Locate the cell with the specified text and output its [X, Y] center coordinate. 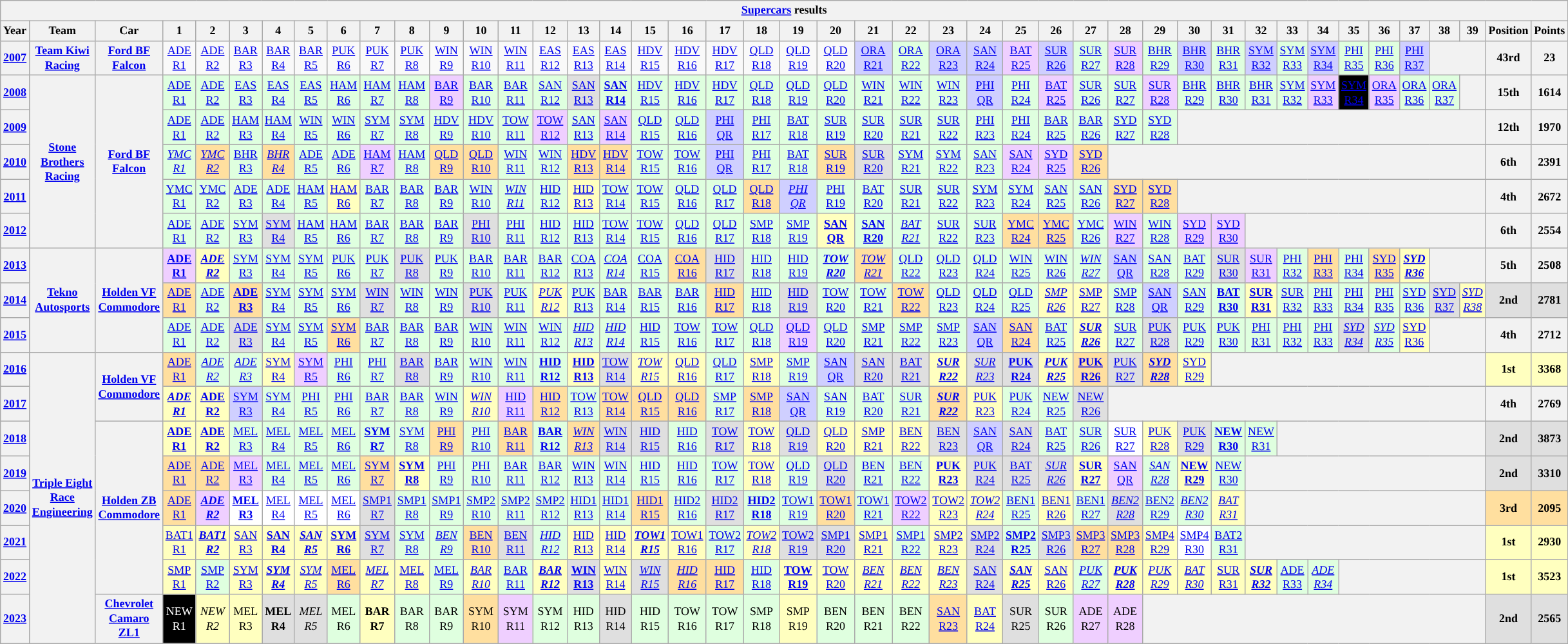
2672 [1550, 197]
PHIR36 [1384, 58]
SYDR37 [1444, 300]
30 [1194, 31]
COAR16 [687, 266]
SMPR23 [948, 335]
25 [1021, 31]
SMP1R8 [412, 508]
SYDR26 [1091, 162]
TOW1R19 [798, 508]
HID2R17 [725, 508]
BAT1R2 [213, 542]
Supercars results [785, 10]
EASR3 [246, 93]
PHIR37 [1415, 58]
34 [1323, 31]
2554 [1550, 231]
2019 [15, 473]
3873 [1550, 438]
BARR14 [616, 300]
TOWR19 [798, 577]
PHIR19 [836, 197]
TOW2R23 [948, 508]
20 [836, 31]
Triple Eight Race Engineering [62, 498]
Points [1550, 31]
MELR7 [378, 577]
PHIR7 [378, 369]
HID1R14 [616, 508]
BARR25 [1056, 127]
SMP1R9 [446, 508]
ORAR36 [1415, 93]
15 [649, 31]
BAT1R1 [179, 542]
12th [1509, 127]
QLDR10 [481, 162]
7 [378, 31]
1 [179, 31]
2020 [15, 508]
32 [1261, 31]
BENR10 [481, 542]
SMPR22 [911, 335]
28 [1125, 31]
BATR31 [1229, 508]
26 [1056, 31]
4 [278, 31]
ORAR35 [1384, 93]
29 [1160, 31]
MELR9 [446, 577]
13 [584, 31]
SMP2R24 [984, 542]
PUKR11 [515, 300]
BEN2R30 [1194, 508]
SMPR27 [1091, 300]
2021 [15, 542]
3368 [1550, 369]
SYDR30 [1229, 231]
ADER34 [1323, 577]
36 [1384, 31]
HID2R16 [687, 508]
SMPR1 [179, 577]
2017 [15, 404]
TOW1R20 [836, 508]
BEN1R26 [1056, 508]
ADER4 [278, 197]
5th [1509, 266]
TOW2R19 [798, 542]
SMP4R29 [1160, 542]
24 [984, 31]
TOW1R16 [687, 542]
18 [761, 31]
SMPR2 [213, 577]
27 [1091, 31]
Chevrolet Camaro ZL1 [129, 619]
COAR14 [616, 266]
SANR5 [311, 542]
TOW2R22 [911, 508]
TOW2R17 [725, 542]
BENR20 [836, 619]
ADER6 [344, 162]
SMPR28 [1125, 300]
BHRR4 [278, 162]
19 [798, 31]
EASR4 [278, 93]
31 [1229, 31]
2011 [15, 197]
SYDR34 [1354, 335]
NEWR29 [1194, 473]
NEWR25 [1056, 404]
ORAR37 [1444, 93]
BARR3 [246, 58]
BARR5 [311, 58]
BEN1R27 [1091, 508]
HDVR10 [481, 127]
2391 [1550, 162]
WINR28 [1160, 231]
YMCR25 [1056, 231]
HAMR3 [246, 127]
WINR26 [1056, 266]
SMP1R20 [836, 542]
WINR8 [412, 300]
HID1R13 [584, 508]
HDVR14 [616, 162]
2008 [15, 93]
3 [246, 31]
NEWR1 [179, 619]
Team Kiwi Racing [62, 58]
ADER33 [1292, 577]
2015 [15, 335]
WINR5 [311, 127]
2023 [15, 619]
SMP3R28 [1125, 542]
33 [1292, 31]
QLDR25 [1021, 300]
BATR24 [984, 619]
2781 [1550, 300]
BARR4 [278, 58]
SYMR22 [948, 162]
3523 [1550, 577]
15th [1509, 93]
SMP3R26 [1056, 542]
1614 [1550, 93]
SYMR21 [911, 162]
8 [412, 31]
EASR5 [311, 93]
Position [1509, 31]
HIDR11 [515, 404]
SMP1R21 [873, 542]
37 [1415, 31]
BHRR3 [246, 162]
Holden ZB Commodore [129, 507]
NEWR2 [213, 619]
WINR23 [948, 93]
SYMR11 [515, 619]
TOWR22 [911, 300]
SANR4 [278, 542]
MELR8 [412, 577]
SYDR38 [1473, 300]
YMCR24 [1021, 231]
2013 [15, 266]
SMPR26 [1056, 300]
2930 [1550, 542]
10 [481, 31]
2016 [15, 369]
TOWR13 [584, 404]
2018 [15, 438]
16 [687, 31]
WINR25 [1021, 266]
14 [616, 31]
BEN2R28 [1125, 508]
NEWR31 [1261, 438]
HID2R18 [761, 508]
2 [213, 31]
ADER5 [311, 162]
PHIR31 [1261, 335]
SMP2R23 [948, 542]
Year [15, 31]
WINR7 [378, 300]
SMP3R27 [1091, 542]
ORAR21 [873, 58]
9 [446, 31]
6 [344, 31]
HDVR13 [584, 162]
2022 [15, 577]
2769 [1550, 404]
PHIR23 [984, 127]
22 [911, 31]
WINR22 [911, 93]
SYMR10 [481, 619]
WINR6 [344, 127]
BENR11 [515, 542]
SMP2R11 [515, 508]
SANR3 [246, 542]
ORAR22 [911, 58]
38 [1444, 31]
BEN1R25 [1021, 508]
3310 [1550, 473]
SMP2R10 [481, 508]
WINR21 [873, 93]
2565 [1550, 619]
TOW2R24 [984, 508]
17 [725, 31]
2009 [15, 127]
SYMR24 [1021, 197]
2712 [1550, 335]
PUKR25 [1056, 369]
TOW1R21 [873, 508]
PHIR11 [515, 231]
SYDR25 [1056, 162]
SYMR23 [984, 197]
BARR26 [1091, 127]
NEWR26 [1091, 404]
Team [62, 31]
39 [1473, 31]
SMP1R7 [378, 508]
HID1R15 [649, 508]
QLDR22 [911, 266]
BARR15 [649, 300]
BEN2R29 [1160, 508]
SURR25 [1021, 619]
TOW1R15 [649, 542]
SURR30 [1229, 266]
SMP2R25 [1021, 542]
QLDR9 [446, 162]
SMP1R22 [911, 542]
HDVR9 [446, 127]
Tekno Autosports [62, 300]
35 [1354, 31]
PUKR30 [1229, 335]
BATR29 [1194, 266]
TOW2R18 [761, 542]
SMP4R30 [1194, 542]
21 [873, 31]
43rd [1509, 58]
2508 [1550, 266]
SYMR12 [550, 619]
11 [515, 31]
Stone Brothers Racing [62, 162]
PUKR9 [446, 266]
PUKR10 [481, 300]
2014 [15, 300]
COAR13 [584, 266]
SANR12 [550, 93]
BAT2R31 [1229, 542]
5 [311, 31]
TOWR11 [515, 127]
PUKR13 [584, 300]
SMP2R12 [550, 508]
EASR13 [584, 58]
1970 [1550, 127]
BARR16 [687, 300]
2010 [15, 162]
ADER28 [1125, 619]
ORAR23 [948, 58]
2007 [15, 58]
PUKR26 [1091, 369]
12 [550, 31]
3rd [1509, 508]
HAMR4 [278, 127]
TOWR12 [550, 127]
SMPR17 [725, 404]
2095 [1550, 508]
PHIR5 [311, 404]
ADER27 [1091, 619]
SANR29 [1194, 300]
SANR19 [836, 404]
PUKR12 [550, 300]
2012 [15, 231]
EASR14 [616, 58]
WINR15 [649, 577]
YMCR26 [1091, 231]
EASR12 [550, 58]
BENR9 [446, 542]
Car [129, 31]
COAR15 [649, 266]
